Capture the cell that displays the provided text and extract its [x, y] central coordinate. 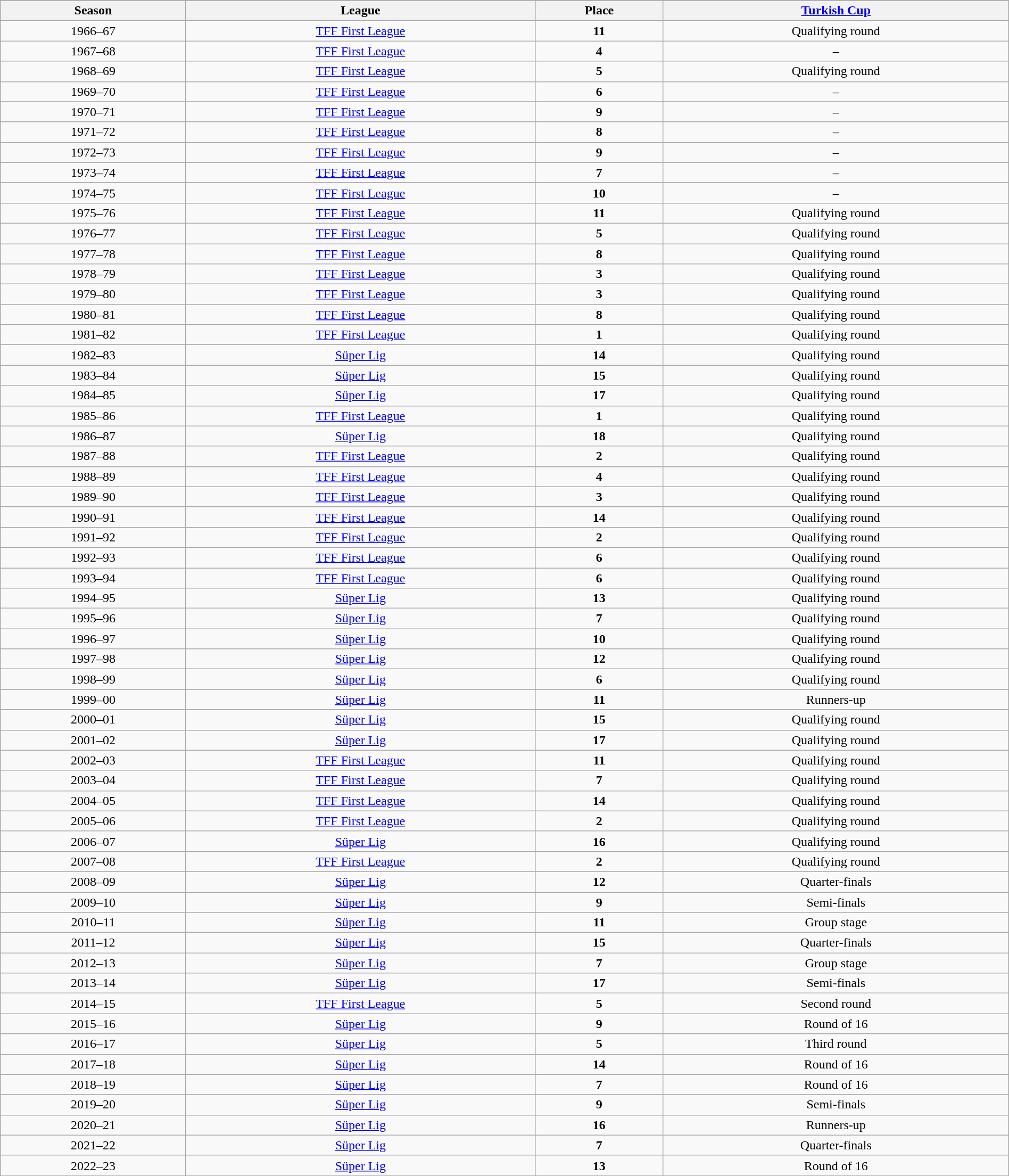
1990–91 [93, 517]
Place [599, 11]
2022–23 [93, 1165]
1968–69 [93, 71]
2014–15 [93, 1004]
2004–05 [93, 801]
2010–11 [93, 923]
1988–89 [93, 476]
1997–98 [93, 659]
2017–18 [93, 1064]
2007–08 [93, 861]
2020–21 [93, 1125]
1999–00 [93, 700]
Turkish Cup [836, 11]
1969–70 [93, 92]
2009–10 [93, 902]
Season [93, 11]
1974–75 [93, 193]
2000–01 [93, 720]
1998–99 [93, 679]
1996–97 [93, 639]
1991–92 [93, 537]
1992–93 [93, 557]
1987–88 [93, 456]
1978–79 [93, 274]
1970–71 [93, 112]
2015–16 [93, 1024]
1975–76 [93, 213]
1993–94 [93, 578]
2018–19 [93, 1084]
League [360, 11]
1983–84 [93, 375]
1995–96 [93, 619]
1976–77 [93, 233]
1986–87 [93, 436]
2003–04 [93, 780]
1984–85 [93, 396]
1972–73 [93, 152]
1966–67 [93, 31]
1973–74 [93, 172]
1967–68 [93, 51]
1971–72 [93, 132]
18 [599, 436]
2011–12 [93, 943]
2019–20 [93, 1105]
2001–02 [93, 740]
2002–03 [93, 760]
2016–17 [93, 1044]
2012–13 [93, 963]
1994–95 [93, 598]
Second round [836, 1004]
2021–22 [93, 1145]
1979–80 [93, 294]
Third round [836, 1044]
1985–86 [93, 416]
2013–14 [93, 983]
1980–81 [93, 315]
1977–78 [93, 254]
1981–82 [93, 335]
2008–09 [93, 882]
1982–83 [93, 355]
2006–07 [93, 841]
1989–90 [93, 497]
2005–06 [93, 821]
